Identify which cell holds the provided text, then report its [x, y] central coordinate. 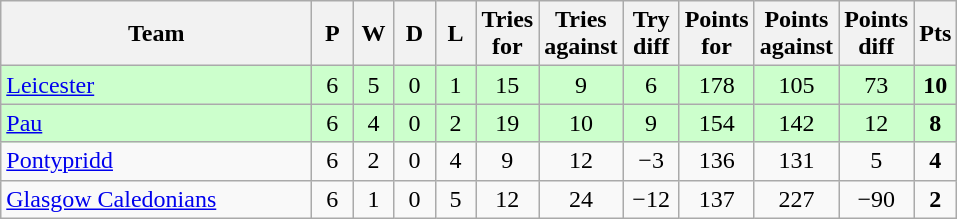
8 [936, 123]
137 [716, 199]
142 [796, 123]
W [374, 34]
Pontypridd [156, 161]
Tries against [581, 34]
−90 [876, 199]
−12 [651, 199]
Pau [156, 123]
19 [508, 123]
Points against [796, 34]
L [456, 34]
Team [156, 34]
136 [716, 161]
Tries for [508, 34]
227 [796, 199]
Points diff [876, 34]
Pts [936, 34]
178 [716, 85]
Points for [716, 34]
P [332, 34]
−3 [651, 161]
Glasgow Caledonians [156, 199]
131 [796, 161]
24 [581, 199]
73 [876, 85]
154 [716, 123]
15 [508, 85]
D [414, 34]
105 [796, 85]
Try diff [651, 34]
Leicester [156, 85]
